Pinpoint the cell where the given text exists, returning its [X, Y] midpoint coordinate. 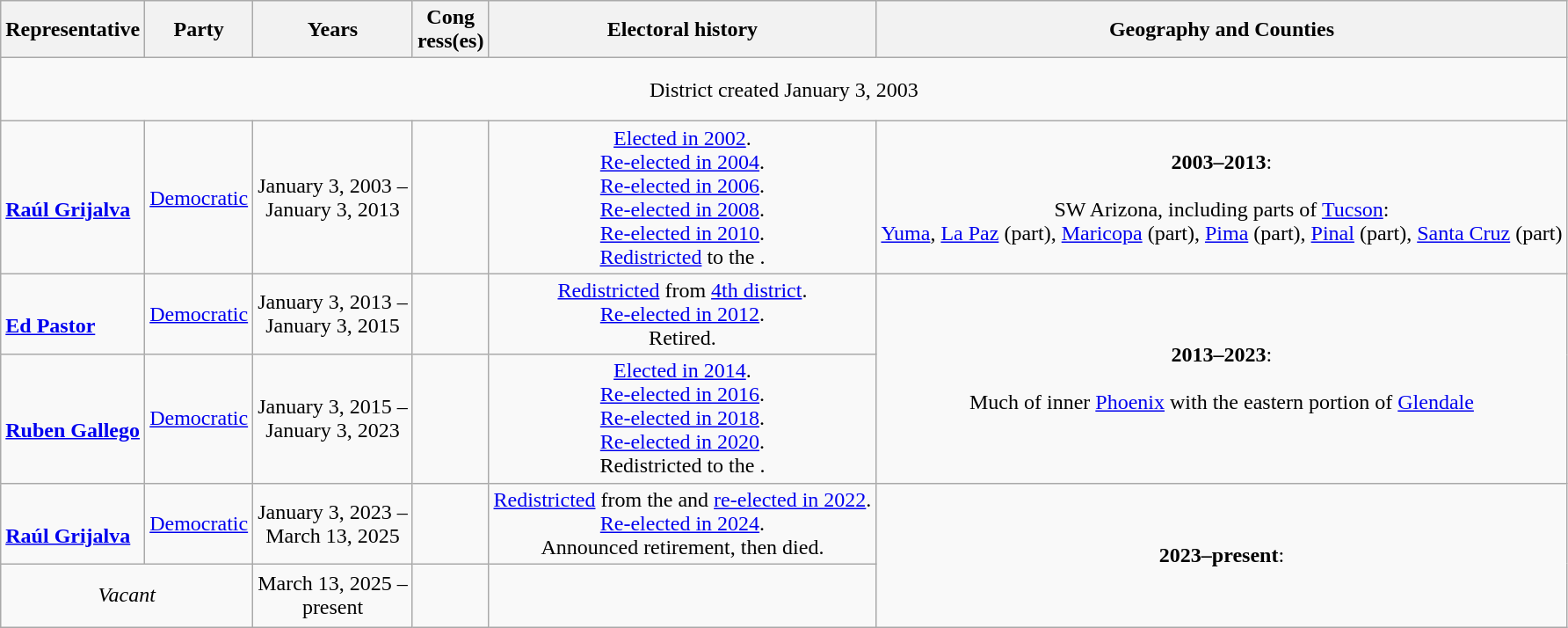
Vacant [127, 595]
Representative [73, 30]
Years [333, 30]
2003–2013:SW Arizona, including parts of Tucson:Yuma, La Paz (part), Maricopa (part), Pima (part), Pinal (part), Santa Cruz (part) [1222, 197]
Ed Pastor [73, 314]
Ruben Gallego [73, 419]
Geography and Counties [1222, 30]
Elected in 2002.Re-elected in 2004.Re-elected in 2006.Re-elected in 2008.Re-elected in 2010.Redistricted to the . [682, 197]
January 3, 2023 –March 13, 2025 [333, 523]
2013–2023: Much of inner Phoenix with the eastern portion of Glendale [1222, 378]
District created January 3, 2003 [784, 90]
January 3, 2013 – January 3, 2015 [333, 314]
Elected in 2014.Re-elected in 2016.Re-elected in 2018.Re-elected in 2020.Redistricted to the . [682, 419]
Redistricted from 4th district.Re-elected in 2012.Retired. [682, 314]
Congress(es) [450, 30]
Electoral history [682, 30]
2023–present: [1222, 555]
March 13, 2025 –present [333, 595]
January 3, 2015 –January 3, 2023 [333, 419]
Party [199, 30]
Redistricted from the and re-elected in 2022.Re-elected in 2024.Announced retirement, then died. [682, 523]
January 3, 2003 –January 3, 2013 [333, 197]
